Search for the cell housing the specified text and yield its (X, Y) center coordinate. 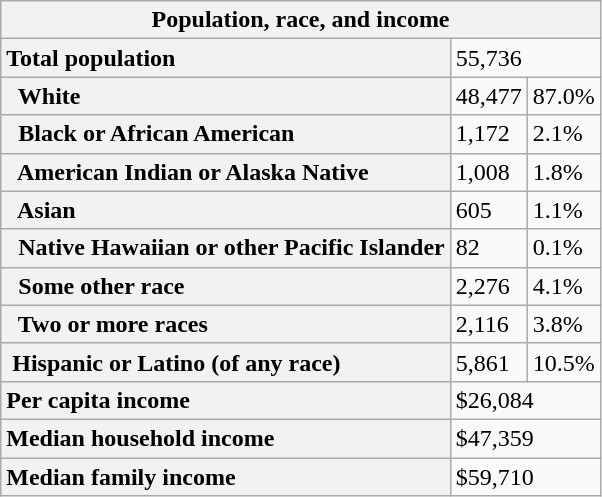
1,008 (488, 172)
Per capita income (226, 400)
10.5% (564, 362)
2.1% (564, 134)
$26,084 (525, 400)
Population, race, and income (301, 20)
4.1% (564, 286)
5,861 (488, 362)
Total population (226, 58)
$47,359 (525, 438)
Some other race (226, 286)
American Indian or Alaska Native (226, 172)
Median family income (226, 477)
2,116 (488, 324)
1.8% (564, 172)
3.8% (564, 324)
Black or African American (226, 134)
82 (488, 248)
White (226, 96)
$59,710 (525, 477)
2,276 (488, 286)
48,477 (488, 96)
Asian (226, 210)
1.1% (564, 210)
Hispanic or Latino (of any race) (226, 362)
605 (488, 210)
Two or more races (226, 324)
55,736 (525, 58)
Native Hawaiian or other Pacific Islander (226, 248)
87.0% (564, 96)
Median household income (226, 438)
1,172 (488, 134)
0.1% (564, 248)
